For the text-containing cell, return its midpoint in (x, y) coordinate format. 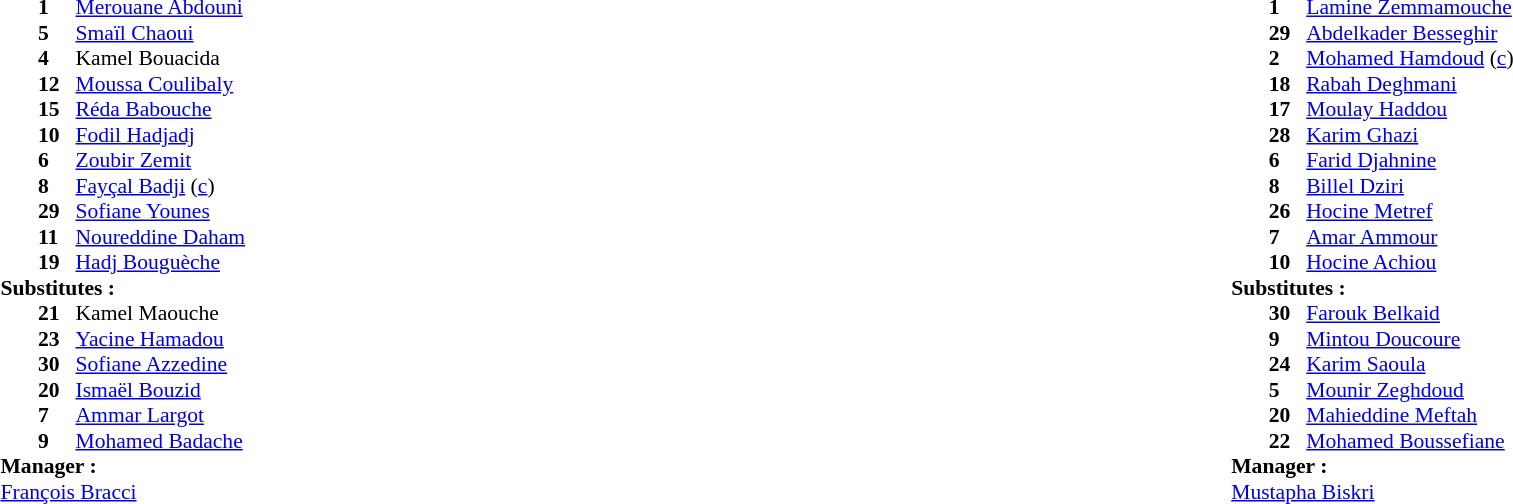
Mohamed Badache (226, 441)
22 (1288, 441)
11 (57, 237)
Moussa Coulibaly (226, 84)
2 (1288, 59)
12 (57, 84)
Fodil Hadjadj (226, 135)
Manager : (188, 467)
Sofiane Younes (226, 211)
Yacine Hamadou (226, 339)
24 (1288, 365)
17 (1288, 109)
23 (57, 339)
28 (1288, 135)
19 (57, 263)
Kamel Bouacida (226, 59)
Réda Babouche (226, 109)
Noureddine Daham (226, 237)
Fayçal Badji (c) (226, 186)
Kamel Maouche (226, 313)
4 (57, 59)
Ammar Largot (226, 415)
Ismaël Bouzid (226, 390)
Smaïl Chaoui (226, 33)
21 (57, 313)
Sofiane Azzedine (226, 365)
18 (1288, 84)
15 (57, 109)
26 (1288, 211)
Substitutes : (188, 288)
Hadj Bouguèche (226, 263)
Zoubir Zemit (226, 161)
